Locate the cell with the specified text and output its (x, y) center coordinate. 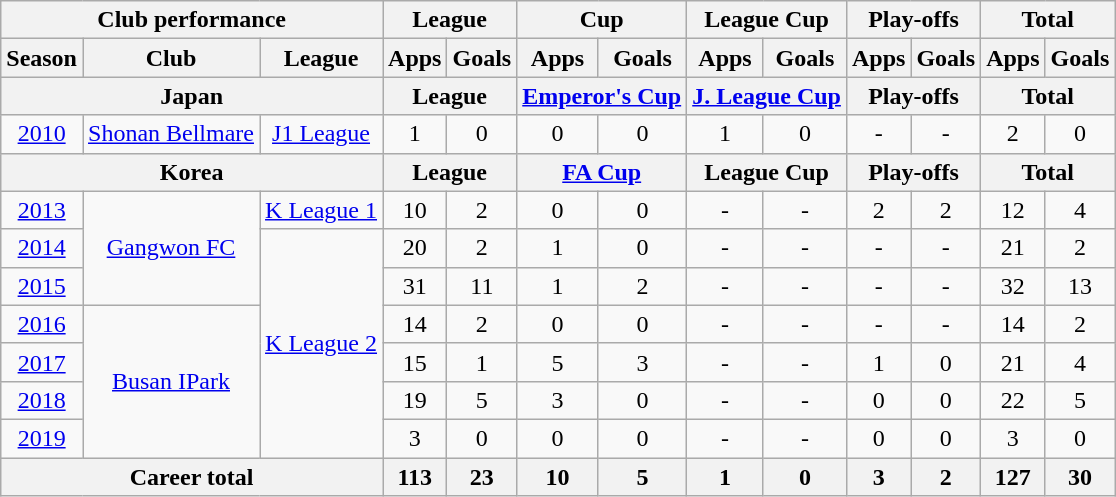
Club (170, 58)
23 (482, 477)
Japan (192, 96)
Gangwon FC (170, 248)
2016 (42, 324)
15 (415, 362)
2018 (42, 400)
2014 (42, 248)
J. League Cup (767, 96)
K League 1 (322, 210)
20 (415, 248)
J1 League (322, 134)
Korea (192, 172)
2019 (42, 438)
Season (42, 58)
113 (415, 477)
2015 (42, 286)
31 (415, 286)
Cup (602, 20)
127 (1013, 477)
19 (415, 400)
32 (1013, 286)
Club performance (192, 20)
Busan IPark (170, 381)
2010 (42, 134)
12 (1013, 210)
Emperor's Cup (602, 96)
13 (1080, 286)
30 (1080, 477)
22 (1013, 400)
FA Cup (602, 172)
Career total (192, 477)
K League 2 (322, 343)
2013 (42, 210)
Shonan Bellmare (170, 134)
11 (482, 286)
2017 (42, 362)
